Extract the [X, Y] coordinate from the center of the cell holding the provided text.  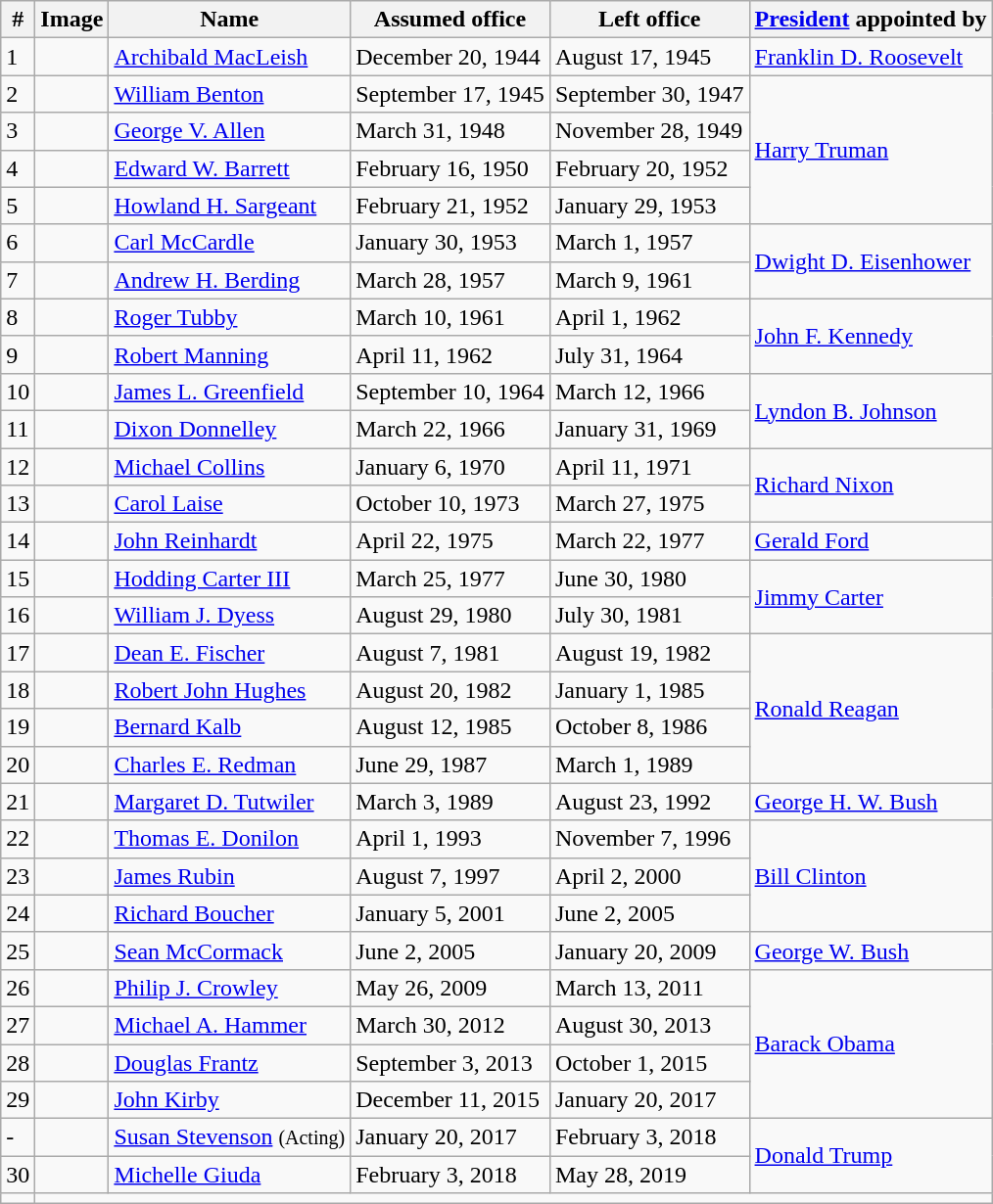
Gerald Ford [871, 541]
4 [18, 168]
# [18, 20]
April 11, 1971 [649, 467]
29 [18, 1100]
Bill Clinton [871, 876]
8 [18, 317]
August 30, 2013 [649, 1025]
- [18, 1137]
December 20, 1944 [450, 57]
27 [18, 1025]
Left office [649, 20]
Michelle Giuda [229, 1175]
March 10, 1961 [450, 317]
April 11, 1962 [450, 354]
Carl McCardle [229, 243]
March 31, 1948 [450, 131]
Ronald Reagan [871, 709]
March 12, 1966 [649, 392]
Carol Laise [229, 504]
Douglas Frantz [229, 1062]
December 11, 2015 [450, 1100]
Richard Boucher [229, 913]
Hodding Carter III [229, 579]
September 10, 1964 [450, 392]
Sean McCormack [229, 950]
28 [18, 1062]
2 [18, 94]
16 [18, 616]
24 [18, 913]
August 19, 1982 [649, 653]
October 10, 1973 [450, 504]
January 5, 2001 [450, 913]
Thomas E. Donilon [229, 839]
Dwight D. Eisenhower [871, 261]
September 30, 1947 [649, 94]
5 [18, 206]
August 17, 1945 [649, 57]
Robert John Hughes [229, 690]
November 28, 1949 [649, 131]
August 12, 1985 [450, 727]
Harry Truman [871, 150]
Howland H. Sargeant [229, 206]
Susan Stevenson (Acting) [229, 1137]
22 [18, 839]
October 1, 2015 [649, 1062]
June 30, 1980 [649, 579]
March 1, 1957 [649, 243]
July 30, 1981 [649, 616]
August 7, 1981 [450, 653]
James L. Greenfield [229, 392]
March 30, 2012 [450, 1025]
March 22, 1977 [649, 541]
March 13, 2011 [649, 988]
April 22, 1975 [450, 541]
September 3, 2013 [450, 1062]
11 [18, 429]
Andrew H. Berding [229, 280]
Image [72, 20]
John Kirby [229, 1100]
Franklin D. Roosevelt [871, 57]
9 [18, 354]
19 [18, 727]
May 28, 2019 [649, 1175]
Richard Nixon [871, 486]
October 8, 1986 [649, 727]
March 25, 1977 [450, 579]
March 27, 1975 [649, 504]
March 22, 1966 [450, 429]
1 [18, 57]
President appointed by [871, 20]
February 21, 1952 [450, 206]
20 [18, 764]
September 17, 1945 [450, 94]
17 [18, 653]
June 29, 1987 [450, 764]
Michael Collins [229, 467]
14 [18, 541]
February 20, 1952 [649, 168]
January 6, 1970 [450, 467]
March 3, 1989 [450, 802]
George V. Allen [229, 131]
George H. W. Bush [871, 802]
18 [18, 690]
March 1, 1989 [649, 764]
January 29, 1953 [649, 206]
April 1, 1962 [649, 317]
March 9, 1961 [649, 280]
Archibald MacLeish [229, 57]
13 [18, 504]
April 2, 2000 [649, 876]
Jimmy Carter [871, 597]
12 [18, 467]
May 26, 2009 [450, 988]
January 1, 1985 [649, 690]
10 [18, 392]
25 [18, 950]
Assumed office [450, 20]
Roger Tubby [229, 317]
Barack Obama [871, 1043]
George W. Bush [871, 950]
John Reinhardt [229, 541]
Charles E. Redman [229, 764]
April 1, 1993 [450, 839]
7 [18, 280]
William Benton [229, 94]
August 7, 1997 [450, 876]
February 16, 1950 [450, 168]
August 29, 1980 [450, 616]
March 28, 1957 [450, 280]
Dean E. Fischer [229, 653]
Name [229, 20]
26 [18, 988]
Philip J. Crowley [229, 988]
Margaret D. Tutwiler [229, 802]
November 7, 1996 [649, 839]
15 [18, 579]
July 31, 1964 [649, 354]
Edward W. Barrett [229, 168]
Bernard Kalb [229, 727]
3 [18, 131]
Robert Manning [229, 354]
August 20, 1982 [450, 690]
23 [18, 876]
Michael A. Hammer [229, 1025]
William J. Dyess [229, 616]
January 30, 1953 [450, 243]
January 20, 2009 [649, 950]
January 31, 1969 [649, 429]
Dixon Donnelley [229, 429]
August 23, 1992 [649, 802]
21 [18, 802]
30 [18, 1175]
Lyndon B. Johnson [871, 410]
Donald Trump [871, 1156]
6 [18, 243]
John F. Kennedy [871, 336]
James Rubin [229, 876]
